Locate the cell with the specified text and output its [x, y] center coordinate. 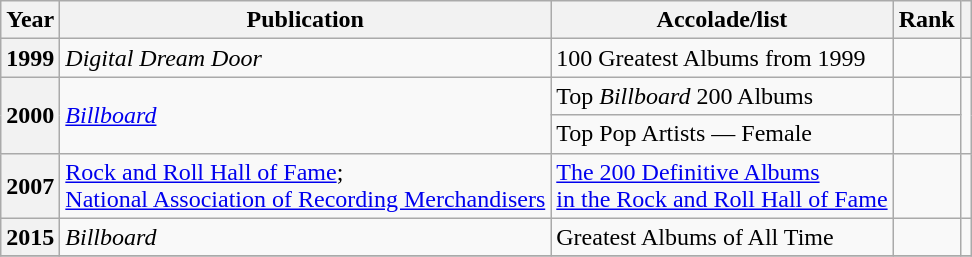
2007 [30, 186]
Digital Dream Door [306, 58]
Publication [306, 20]
The 200 Definitive Albumsin the Rock and Roll Hall of Fame [722, 186]
Rock and Roll Hall of Fame;National Association of Recording Merchandisers [306, 186]
Year [30, 20]
Greatest Albums of All Time [722, 237]
Rank [926, 20]
2000 [30, 115]
Accolade/list [722, 20]
100 Greatest Albums from 1999 [722, 58]
Top Billboard 200 Albums [722, 96]
2015 [30, 237]
Top Pop Artists — Female [722, 134]
1999 [30, 58]
